From the cell containing the given text, extract its center point as [X, Y] coordinate. 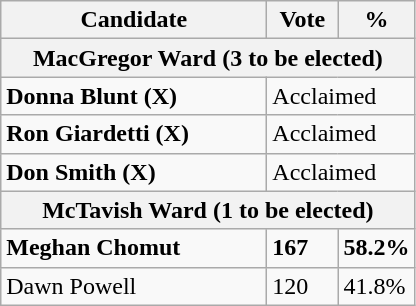
MacGregor Ward (3 to be elected) [208, 58]
Ron Giardetti (X) [134, 134]
58.2% [376, 248]
41.8% [376, 286]
McTavish Ward (1 to be elected) [208, 210]
Vote [302, 20]
Donna Blunt (X) [134, 96]
Don Smith (X) [134, 172]
120 [302, 286]
% [376, 20]
Candidate [134, 20]
167 [302, 248]
Meghan Chomut [134, 248]
Dawn Powell [134, 286]
